Pinpoint the cell where the given text exists, returning its (x, y) midpoint coordinate. 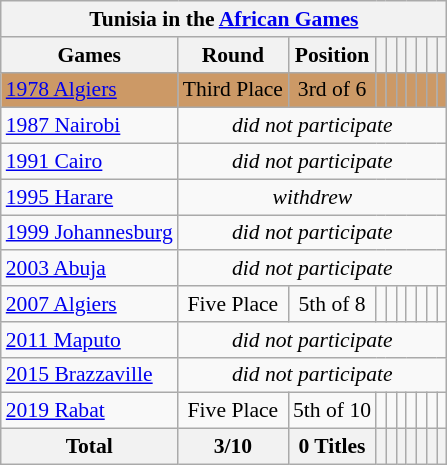
1978 Algiers (90, 90)
Total (90, 447)
2007 Algiers (90, 304)
1999 Johannesburg (90, 233)
3rd of 6 (332, 90)
Tunisia in the African Games (224, 19)
2003 Abuja (90, 269)
1991 Cairo (90, 162)
Position (332, 55)
Games (90, 55)
2019 Rabat (90, 411)
1987 Nairobi (90, 126)
Third Place (233, 90)
withdrew (312, 197)
2015 Brazzaville (90, 375)
0 Titles (332, 447)
Round (233, 55)
3/10 (233, 447)
5th of 8 (332, 304)
1995 Harare (90, 197)
5th of 10 (332, 411)
2011 Maputo (90, 340)
